For the text-containing cell, return its midpoint in (X, Y) coordinate format. 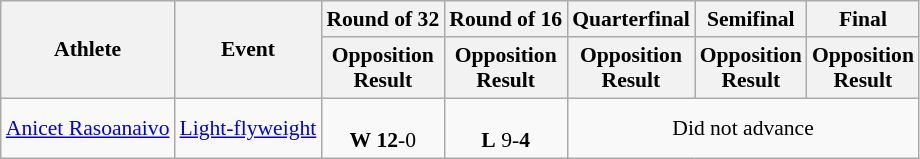
Final (863, 19)
Did not advance (743, 128)
Event (248, 50)
Light-flyweight (248, 128)
Round of 32 (382, 19)
Round of 16 (506, 19)
Quarterfinal (631, 19)
W 12-0 (382, 128)
Anicet Rasoanaivo (88, 128)
Athlete (88, 50)
Semifinal (751, 19)
L 9-4 (506, 128)
